Determine the (x, y) coordinate at the center of the cell enclosing the given text.  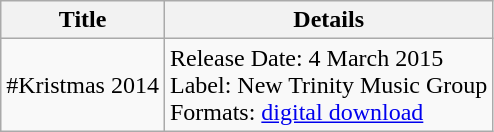
Title (83, 20)
Release Date: 4 March 2015Label: New Trinity Music GroupFormats: digital download (328, 85)
Details (328, 20)
#Kristmas 2014 (83, 85)
